Capture the cell that displays the provided text and extract its (x, y) central coordinate. 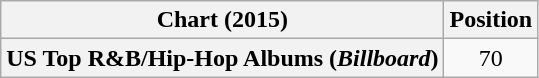
US Top R&B/Hip-Hop Albums (Billboard) (222, 58)
Chart (2015) (222, 20)
70 (491, 58)
Position (491, 20)
